Capture the cell that displays the provided text and extract its [X, Y] central coordinate. 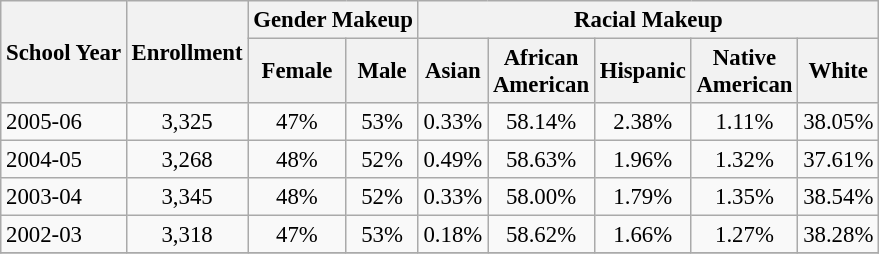
0.49% [452, 160]
Gender Makeup [333, 20]
3,325 [187, 122]
37.61% [838, 160]
2004-05 [64, 160]
58.62% [542, 235]
Female [297, 72]
38.28% [838, 235]
2.38% [642, 122]
School Year [64, 52]
Racial Makeup [648, 20]
1.35% [744, 197]
Native American [744, 72]
Asian [452, 72]
1.27% [744, 235]
38.05% [838, 122]
3,345 [187, 197]
3,268 [187, 160]
1.11% [744, 122]
1.66% [642, 235]
1.96% [642, 160]
2005-06 [64, 122]
1.79% [642, 197]
3,318 [187, 235]
2002-03 [64, 235]
Hispanic [642, 72]
Enrollment [187, 52]
1.32% [744, 160]
58.14% [542, 122]
58.00% [542, 197]
African American [542, 72]
2003-04 [64, 197]
0.18% [452, 235]
58.63% [542, 160]
38.54% [838, 197]
White [838, 72]
Male [382, 72]
